Capture the cell that displays the provided text and extract its (x, y) central coordinate. 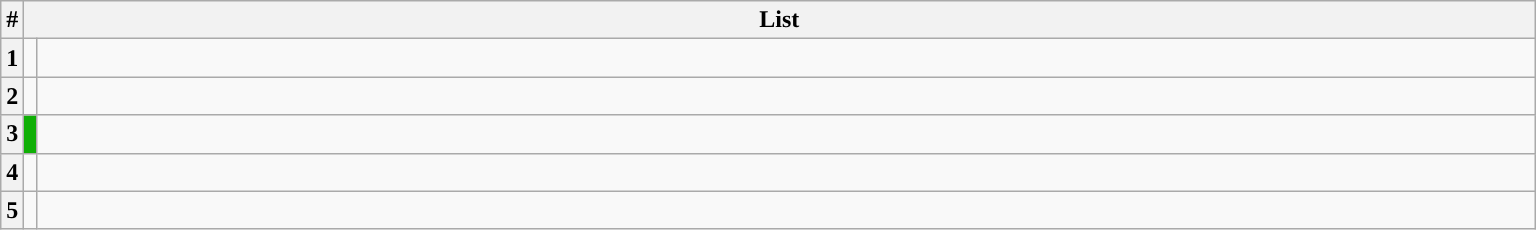
5 (12, 210)
1 (12, 58)
2 (12, 96)
List (780, 20)
4 (12, 172)
3 (12, 134)
# (12, 20)
